Return the [x, y] coordinate for the center point of the cell that contains the specified text.  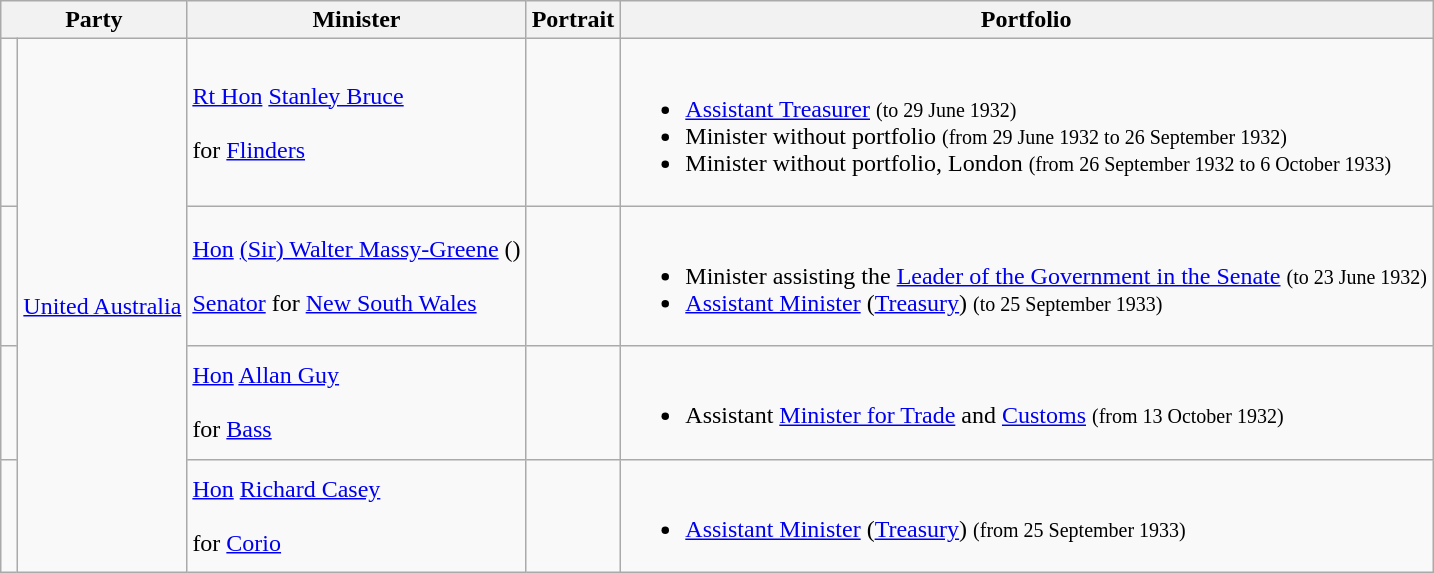
Rt Hon Stanley Bruce for Flinders [356, 122]
Portrait [573, 20]
Party [94, 20]
Assistant Minister for Trade and Customs (from 13 October 1932) [1026, 402]
Hon (Sir) Walter Massy-Greene () Senator for New South Wales [356, 276]
United Australia [102, 306]
Hon Allan Guy for Bass [356, 402]
Portfolio [1026, 20]
Assistant Minister (Treasury) (from 25 September 1933) [1026, 516]
Hon Richard Casey for Corio [356, 516]
Minister [356, 20]
Minister assisting the Leader of the Government in the Senate (to 23 June 1932)Assistant Minister (Treasury) (to 25 September 1933) [1026, 276]
